Return [X, Y] of the center of cell containing provided text 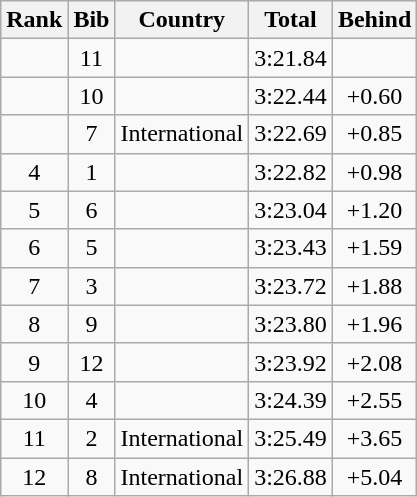
Behind [374, 20]
3:23.43 [291, 248]
Total [291, 20]
3 [92, 286]
3:26.88 [291, 477]
Rank [34, 20]
+0.98 [374, 172]
3:24.39 [291, 400]
3:23.92 [291, 362]
3:23.80 [291, 324]
+2.55 [374, 400]
3:22.69 [291, 134]
1 [92, 172]
+1.88 [374, 286]
3:22.44 [291, 96]
+1.20 [374, 210]
3:23.72 [291, 286]
Bib [92, 20]
+3.65 [374, 438]
2 [92, 438]
+1.59 [374, 248]
+2.08 [374, 362]
+1.96 [374, 324]
Country [182, 20]
+5.04 [374, 477]
3:22.82 [291, 172]
3:21.84 [291, 58]
3:23.04 [291, 210]
3:25.49 [291, 438]
+0.60 [374, 96]
+0.85 [374, 134]
